Search for the cell housing the specified text and yield its [x, y] center coordinate. 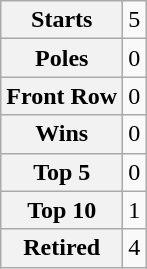
Starts [62, 20]
Front Row [62, 96]
Wins [62, 134]
Retired [62, 248]
Poles [62, 58]
Top 10 [62, 210]
4 [134, 248]
1 [134, 210]
Top 5 [62, 172]
5 [134, 20]
